Pinpoint the cell where the given text exists, returning its (X, Y) midpoint coordinate. 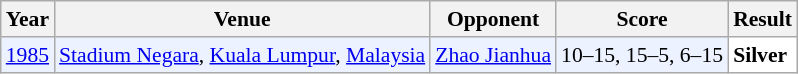
Year (28, 19)
10–15, 15–5, 6–15 (642, 55)
Venue (242, 19)
1985 (28, 55)
Stadium Negara, Kuala Lumpur, Malaysia (242, 55)
Score (642, 19)
Opponent (493, 19)
Silver (762, 55)
Zhao Jianhua (493, 55)
Result (762, 19)
